Return (X, Y) of the center of cell containing provided text 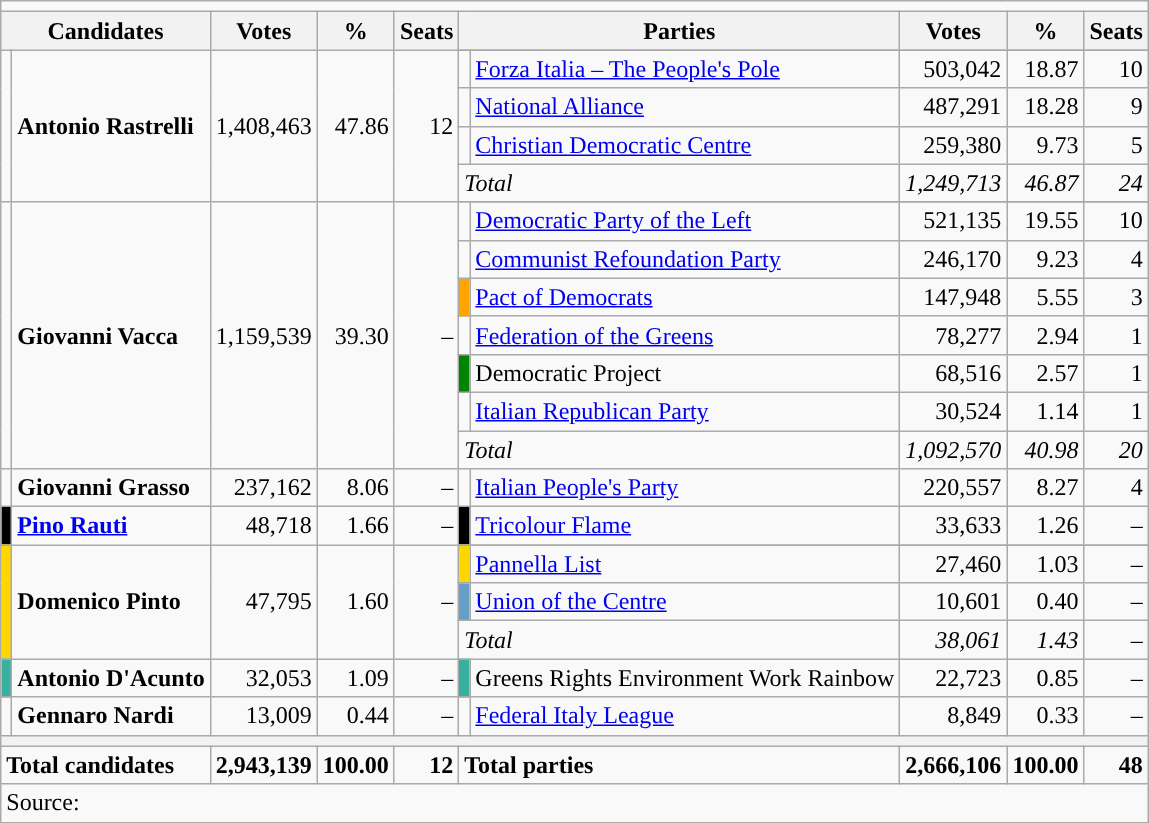
237,162 (264, 488)
Greens Rights Environment Work Rainbow (685, 678)
38,061 (954, 640)
78,277 (954, 335)
Source: (575, 803)
Giovanni Grasso (111, 488)
5.55 (1046, 297)
24 (1116, 183)
521,135 (954, 221)
2,666,106 (954, 765)
39.30 (356, 335)
Domenico Pinto (111, 602)
246,170 (954, 259)
2,943,139 (264, 765)
Gennaro Nardi (111, 716)
Forza Italia – The People's Pole (685, 69)
Pino Rauti (111, 526)
1.26 (1046, 526)
Antonio D'Acunto (111, 678)
0.85 (1046, 678)
2.94 (1046, 335)
48 (1116, 765)
Federal Italy League (685, 716)
Federation of the Greens (685, 335)
Italian Republican Party (685, 411)
487,291 (954, 107)
Giovanni Vacca (111, 335)
40.98 (1046, 449)
27,460 (954, 564)
13,009 (264, 716)
9 (1116, 107)
32,053 (264, 678)
18.28 (1046, 107)
46.87 (1046, 183)
Parties (680, 31)
Christian Democratic Centre (685, 145)
0.33 (1046, 716)
8,849 (954, 716)
Democratic Project (685, 373)
503,042 (954, 69)
1.60 (356, 602)
Antonio Rastrelli (111, 126)
30,524 (954, 411)
1,408,463 (264, 126)
8.06 (356, 488)
2.57 (1046, 373)
9.73 (1046, 145)
1.66 (356, 526)
1.09 (356, 678)
3 (1116, 297)
Pact of Democrats (685, 297)
220,557 (954, 488)
National Alliance (685, 107)
22,723 (954, 678)
1.14 (1046, 411)
147,948 (954, 297)
Italian People's Party (685, 488)
Tricolour Flame (685, 526)
Total candidates (106, 765)
47.86 (356, 126)
1,249,713 (954, 183)
8.27 (1046, 488)
0.40 (1046, 602)
Candidates (106, 31)
1,159,539 (264, 335)
Union of the Centre (685, 602)
1,092,570 (954, 449)
9.23 (1046, 259)
10,601 (954, 602)
1.43 (1046, 640)
5 (1116, 145)
Total parties (680, 765)
259,380 (954, 145)
20 (1116, 449)
Democratic Party of the Left (685, 221)
33,633 (954, 526)
0.44 (356, 716)
Pannella List (685, 564)
Communist Refoundation Party (685, 259)
47,795 (264, 602)
68,516 (954, 373)
19.55 (1046, 221)
1.03 (1046, 564)
48,718 (264, 526)
18.87 (1046, 69)
